Scan for the cell matching the given text and deliver its (X, Y) coordinate at center. 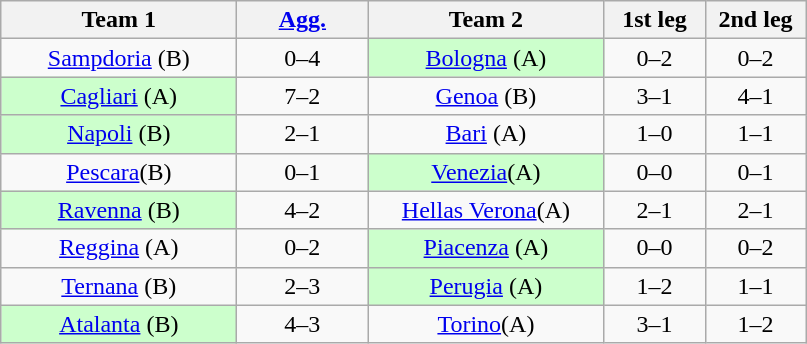
Ravenna (B) (119, 210)
1–0 (654, 134)
Team 2 (486, 20)
Atalanta (B) (119, 324)
Perugia (A) (486, 286)
1st leg (654, 20)
4–2 (302, 210)
Napoli (B) (119, 134)
4–3 (302, 324)
2–3 (302, 286)
Piacenza (A) (486, 248)
4–1 (756, 96)
Bologna (A) (486, 58)
Venezia(A) (486, 172)
Team 1 (119, 20)
Reggina (A) (119, 248)
7–2 (302, 96)
2nd leg (756, 20)
0–4 (302, 58)
Ternana (B) (119, 286)
Agg. (302, 20)
Pescara(B) (119, 172)
Genoa (B) (486, 96)
Hellas Verona(A) (486, 210)
Torino(A) (486, 324)
Bari (A) (486, 134)
Sampdoria (B) (119, 58)
Cagliari (A) (119, 96)
